Pinpoint the cell where the given text exists, returning its (X, Y) midpoint coordinate. 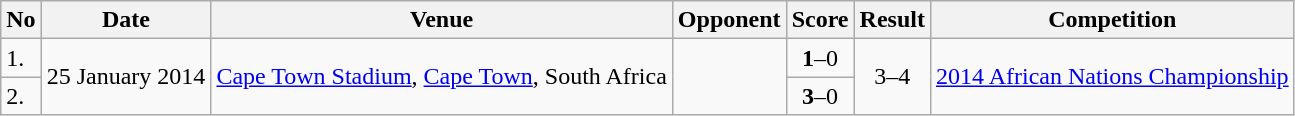
Competition (1112, 20)
3–0 (820, 96)
1. (21, 58)
Venue (442, 20)
2014 African Nations Championship (1112, 77)
1–0 (820, 58)
Cape Town Stadium, Cape Town, South Africa (442, 77)
Result (892, 20)
No (21, 20)
Score (820, 20)
Date (126, 20)
2. (21, 96)
Opponent (729, 20)
25 January 2014 (126, 77)
3–4 (892, 77)
